Provide the [X, Y] coordinate of the cell's center where the given text is located.  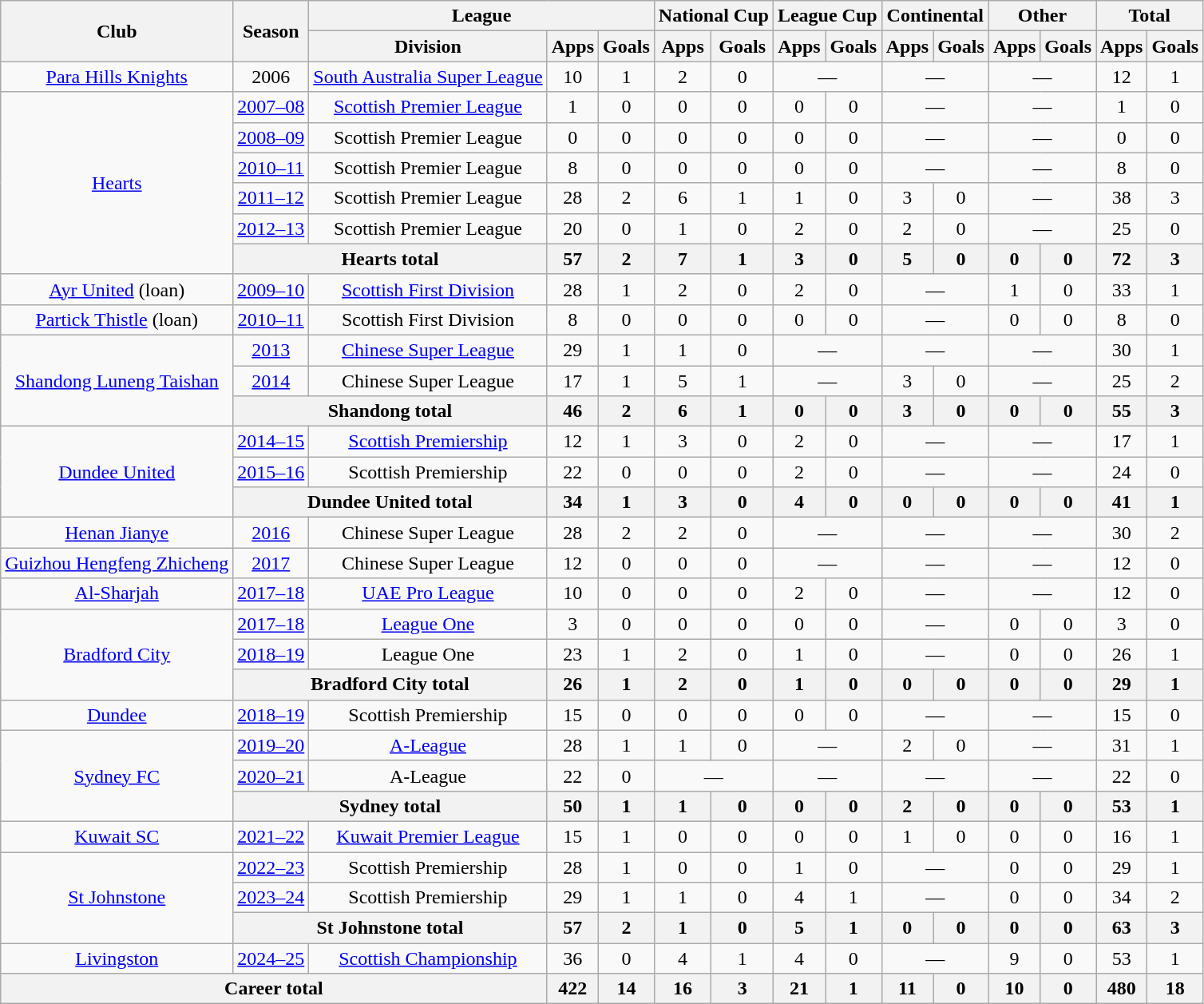
2014 [271, 381]
Para Hills Knights [117, 77]
11 [907, 989]
League [482, 16]
Dundee United total [390, 502]
72 [1122, 259]
2007–08 [271, 107]
Sydney total [390, 806]
Career total [274, 989]
18 [1175, 989]
2015–16 [271, 472]
2021–22 [271, 836]
2023–24 [271, 898]
2006 [271, 77]
Al-Sharjah [117, 593]
Shandong Luneng Taishan [117, 380]
41 [1122, 502]
2013 [271, 350]
UAE Pro League [428, 593]
Other [1042, 16]
2024–25 [271, 958]
Livingston [117, 958]
Dundee [117, 715]
50 [572, 806]
31 [1122, 745]
Henan Jianye [117, 533]
Season [271, 31]
Partick Thistle (loan) [117, 319]
21 [798, 989]
2011–12 [271, 198]
2012–13 [271, 228]
Shandong total [390, 411]
480 [1122, 989]
38 [1122, 198]
St Johnstone total [390, 928]
63 [1122, 928]
National Cup [714, 16]
League Cup [827, 16]
14 [627, 989]
36 [572, 958]
South Australia Super League [428, 77]
23 [572, 654]
Total [1150, 16]
2020–21 [271, 776]
Hearts [117, 183]
Sydney FC [117, 776]
2009–10 [271, 289]
Division [428, 46]
46 [572, 411]
24 [1122, 472]
2019–20 [271, 745]
55 [1122, 411]
33 [1122, 289]
2022–23 [271, 867]
2017 [271, 563]
7 [683, 259]
Scottish Championship [428, 958]
2014–15 [271, 442]
2008–09 [271, 137]
9 [1014, 958]
Bradford City [117, 654]
Hearts total [390, 259]
Guizhou Hengfeng Zhicheng [117, 563]
Club [117, 31]
Kuwait SC [117, 836]
Continental [935, 16]
Kuwait Premier League [428, 836]
St Johnstone [117, 897]
422 [572, 989]
20 [572, 228]
Bradford City total [390, 685]
2016 [271, 533]
Dundee United [117, 472]
Ayr United (loan) [117, 289]
